Search for the cell housing the specified text and yield its (x, y) center coordinate. 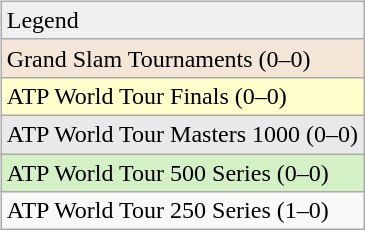
ATP World Tour 250 Series (1–0) (182, 211)
Grand Slam Tournaments (0–0) (182, 58)
ATP World Tour Finals (0–0) (182, 96)
ATP World Tour Masters 1000 (0–0) (182, 134)
Legend (182, 20)
ATP World Tour 500 Series (0–0) (182, 173)
